Determine the (x, y) coordinate at the center of the cell enclosing the given text.  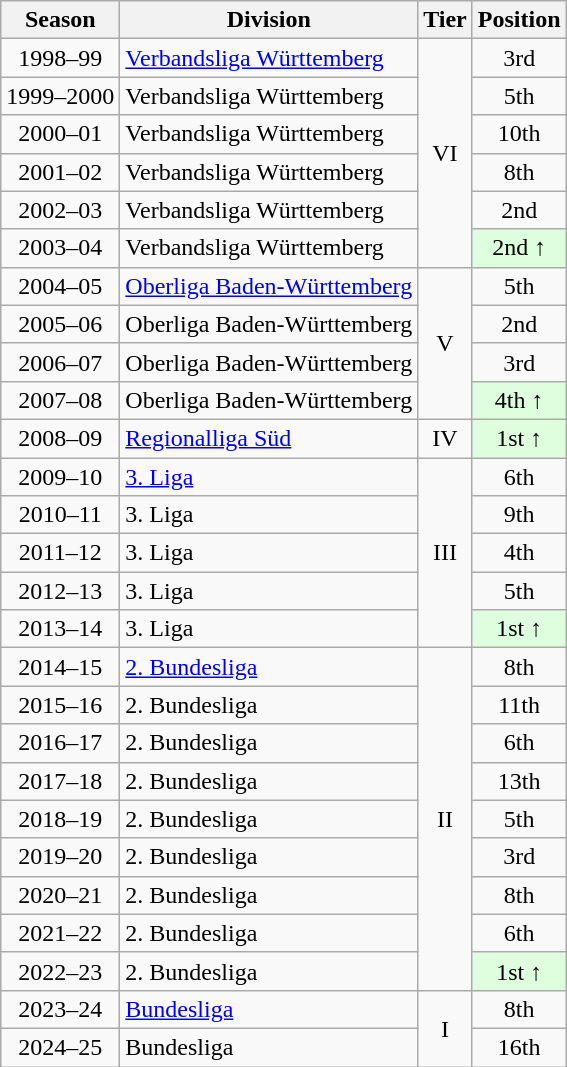
I (446, 1028)
2021–22 (60, 933)
2nd ↑ (519, 248)
Division (269, 20)
10th (519, 134)
V (446, 343)
IV (446, 438)
III (446, 553)
2014–15 (60, 667)
1999–2000 (60, 96)
2019–20 (60, 857)
4th ↑ (519, 400)
VI (446, 153)
Season (60, 20)
Position (519, 20)
2002–03 (60, 210)
2018–19 (60, 819)
2005–06 (60, 324)
2023–24 (60, 1009)
2007–08 (60, 400)
1998–99 (60, 58)
2022–23 (60, 971)
4th (519, 553)
2006–07 (60, 362)
II (446, 820)
2003–04 (60, 248)
2017–18 (60, 781)
2016–17 (60, 743)
2020–21 (60, 895)
2008–09 (60, 438)
9th (519, 515)
11th (519, 705)
2004–05 (60, 286)
2009–10 (60, 477)
2000–01 (60, 134)
2012–13 (60, 591)
2013–14 (60, 629)
2001–02 (60, 172)
Tier (446, 20)
16th (519, 1047)
13th (519, 781)
2011–12 (60, 553)
2015–16 (60, 705)
Regionalliga Süd (269, 438)
2010–11 (60, 515)
2024–25 (60, 1047)
